Provide the [x, y] coordinate of the cell's center where the given text is located.  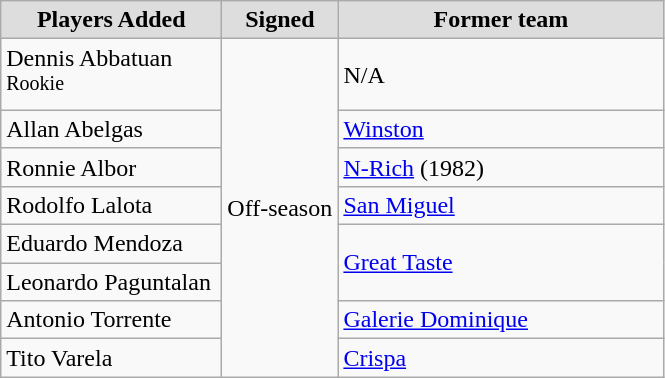
Allan Abelgas [112, 129]
Tito Varela [112, 358]
San Miguel [501, 205]
Rodolfo Lalota [112, 205]
Off-season [280, 208]
Dennis Abbatuan Rookie [112, 75]
N-Rich (1982) [501, 167]
Antonio Torrente [112, 320]
Winston [501, 129]
Former team [501, 20]
Crispa [501, 358]
Eduardo Mendoza [112, 244]
Galerie Dominique [501, 320]
Players Added [112, 20]
Leonardo Paguntalan [112, 282]
Ronnie Albor [112, 167]
Signed [280, 20]
N/A [501, 75]
Great Taste [501, 263]
